Return the [x, y] coordinate for the center point of the cell that contains the specified text.  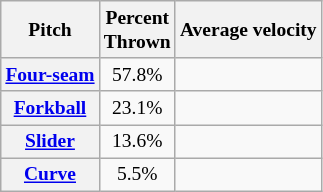
Forkball [50, 108]
57.8% [137, 74]
Slider [50, 142]
Four-seam [50, 74]
23.1% [137, 108]
13.6% [137, 142]
Percent Thrown [137, 30]
Pitch [50, 30]
Average velocity [248, 30]
5.5% [137, 174]
Curve [50, 174]
